Output the [x, y] coordinate of the center of the cell containing the given text.  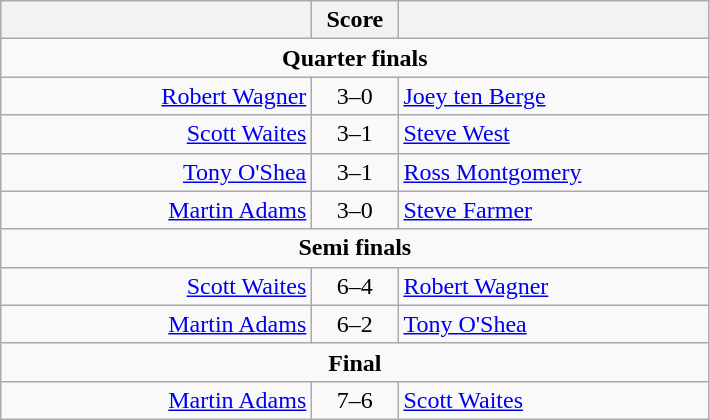
Ross Montgomery [554, 172]
6–4 [355, 286]
Quarter finals [355, 58]
7–6 [355, 400]
Steve West [554, 134]
Semi finals [355, 248]
Joey ten Berge [554, 96]
Score [355, 20]
Steve Farmer [554, 210]
6–2 [355, 324]
Final [355, 362]
